Pinpoint the cell where the given text exists, returning its [X, Y] midpoint coordinate. 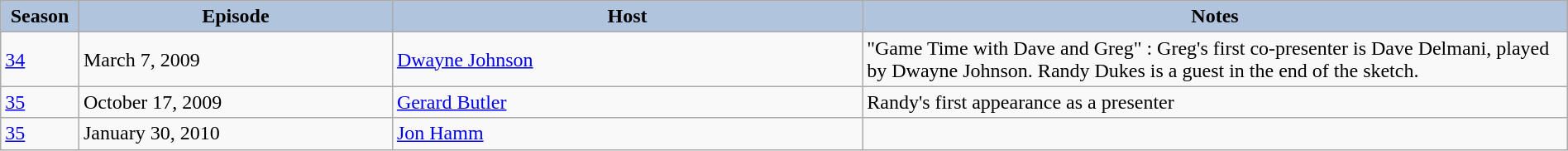
Episode [235, 17]
Host [627, 17]
Gerard Butler [627, 102]
34 [40, 60]
March 7, 2009 [235, 60]
October 17, 2009 [235, 102]
Season [40, 17]
Dwayne Johnson [627, 60]
Notes [1216, 17]
January 30, 2010 [235, 134]
Randy's first appearance as a presenter [1216, 102]
Jon Hamm [627, 134]
